Locate the cell with the specified text and output its (x, y) center coordinate. 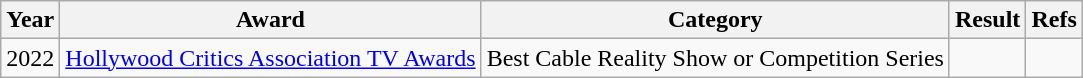
2022 (30, 58)
Year (30, 20)
Category (715, 20)
Best Cable Reality Show or Competition Series (715, 58)
Award (270, 20)
Hollywood Critics Association TV Awards (270, 58)
Result (987, 20)
Refs (1054, 20)
